Find where the given text appears and provide that cell's center as (x, y) coordinate. 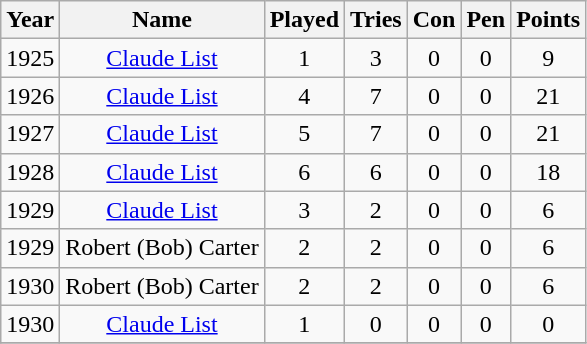
9 (548, 58)
5 (304, 134)
1928 (30, 172)
Tries (376, 20)
1925 (30, 58)
1926 (30, 96)
Played (304, 20)
4 (304, 96)
1927 (30, 134)
18 (548, 172)
Year (30, 20)
Con (434, 20)
Name (162, 20)
Pen (486, 20)
Points (548, 20)
